Determine the (x, y) coordinate at the center of the cell enclosing the given text.  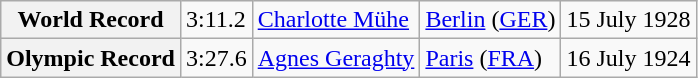
16 July 1924 (628, 58)
3:27.6 (216, 58)
Olympic Record (91, 58)
Paris (FRA) (490, 58)
Berlin (GER) (490, 20)
Agnes Geraghty (336, 58)
3:11.2 (216, 20)
Charlotte Mühe (336, 20)
15 July 1928 (628, 20)
World Record (91, 20)
